From the cell containing the given text, extract its center point as (x, y) coordinate. 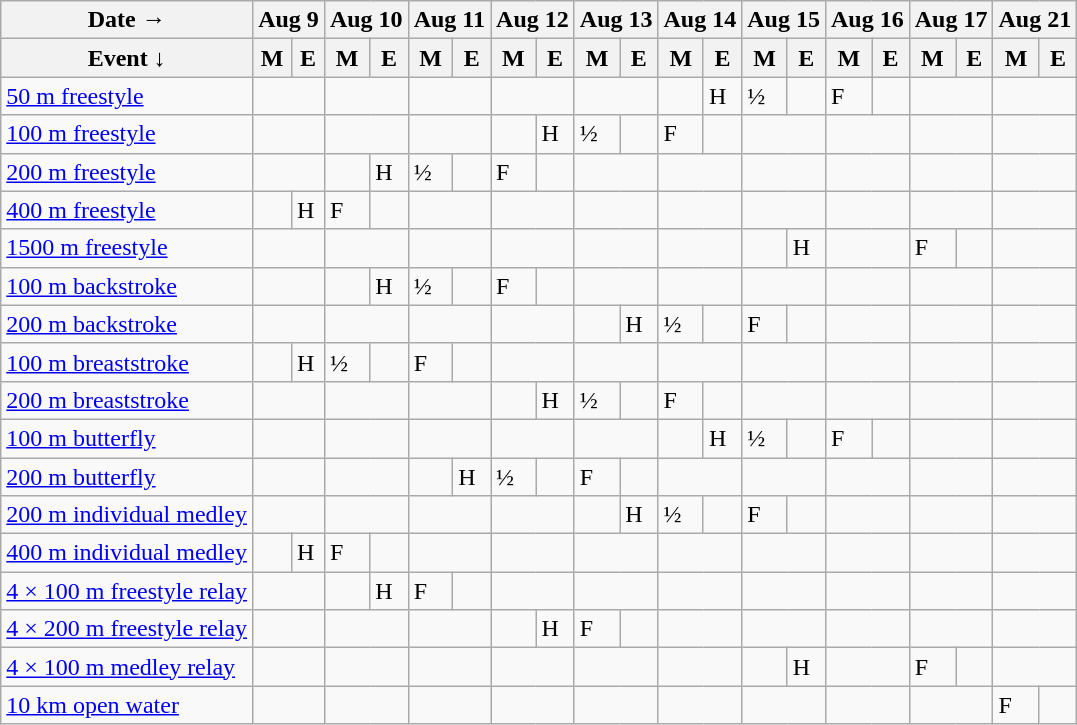
Aug 9 (289, 20)
400 m individual medley (127, 553)
Aug 13 (616, 20)
4 × 200 m freestyle relay (127, 629)
200 m butterfly (127, 477)
Aug 12 (533, 20)
200 m freestyle (127, 172)
200 m individual medley (127, 515)
Aug 10 (366, 20)
Aug 14 (700, 20)
4 × 100 m freestyle relay (127, 591)
200 m backstroke (127, 324)
1500 m freestyle (127, 248)
Aug 21 (1035, 20)
Aug 17 (951, 20)
4 × 100 m medley relay (127, 667)
100 m backstroke (127, 286)
Aug 16 (867, 20)
Aug 11 (449, 20)
100 m butterfly (127, 438)
Aug 15 (784, 20)
100 m breaststroke (127, 362)
100 m freestyle (127, 134)
Event ↓ (127, 58)
Date → (127, 20)
400 m freestyle (127, 210)
50 m freestyle (127, 96)
10 km open water (127, 705)
200 m breaststroke (127, 400)
